From the cell containing the given text, extract its center point as (x, y) coordinate. 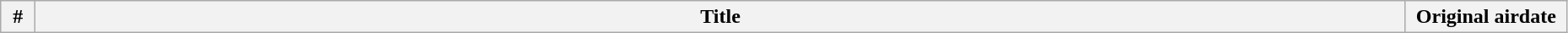
Original airdate (1486, 17)
Title (720, 17)
# (19, 17)
